Locate the cell with the specified text and output its (x, y) center coordinate. 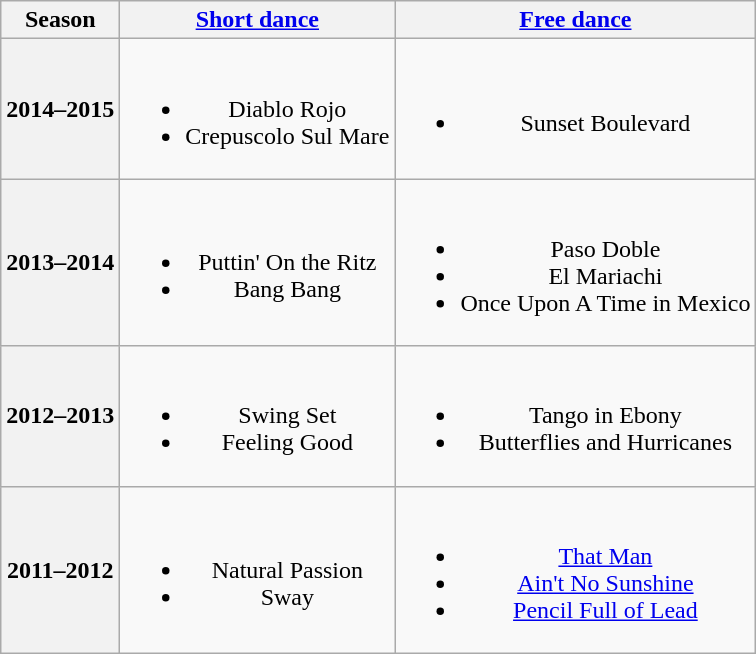
Season (60, 20)
Natural Passion Sway (258, 570)
Sunset Boulevard (576, 109)
Short dance (258, 20)
Puttin' On the Ritz Bang Bang (258, 262)
Free dance (576, 20)
2012–2013 (60, 416)
Tango in Ebony Butterflies and Hurricanes (576, 416)
2013–2014 (60, 262)
That Man Ain't No Sunshine Pencil Full of Lead (576, 570)
Paso DobleEl MariachiOnce Upon A Time in Mexico (576, 262)
2011–2012 (60, 570)
2014–2015 (60, 109)
Diablo Rojo Crepuscolo Sul Mare (258, 109)
Swing Set Feeling Good (258, 416)
